Detect which cell encompasses the target text, then output its [X, Y] center coordinate. 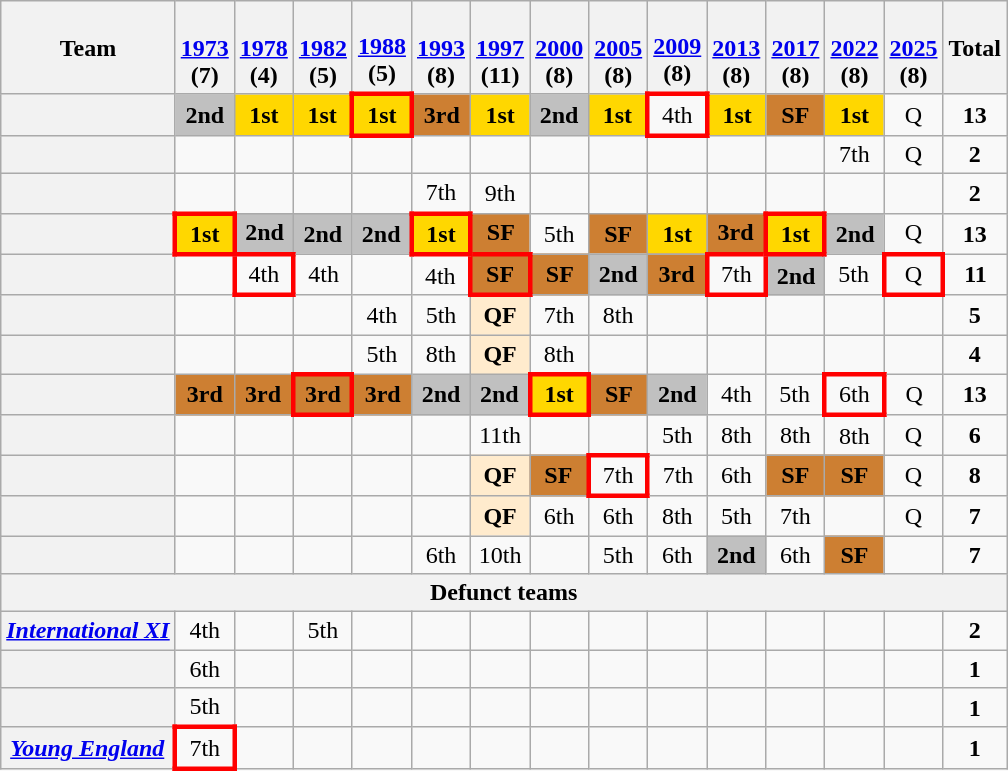
1993 (8) [440, 48]
4 [975, 355]
2009 (8) [678, 48]
1982 (5) [322, 48]
1988 (5) [382, 48]
2013 (8) [736, 48]
Total [975, 48]
6 [975, 435]
Defunct teams [504, 593]
1978 (4) [264, 48]
1997 (11) [500, 48]
2022 (8) [854, 48]
2000 (8) [560, 48]
5 [975, 315]
Team [88, 48]
11th [500, 435]
8 [975, 476]
2025 (8) [914, 48]
2005 (8) [618, 48]
10th [500, 555]
1973 (7) [204, 48]
2017 (8) [796, 48]
9th [500, 193]
Young England [88, 748]
11 [975, 274]
International XI [88, 631]
